Return the [x, y] coordinate for the center point of the cell that contains the specified text.  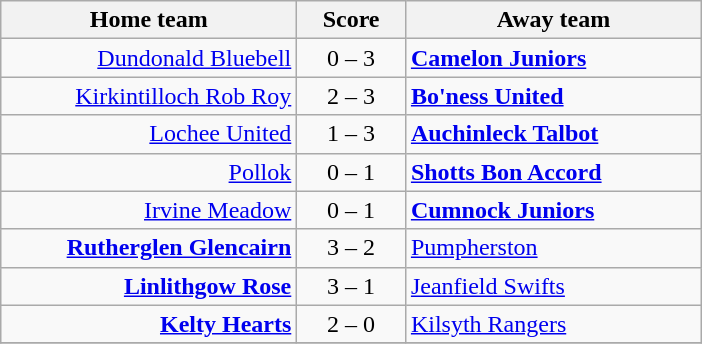
Dundonald Bluebell [149, 58]
Lochee United [149, 134]
Home team [149, 20]
Away team [553, 20]
Cumnock Juniors [553, 210]
Kirkintilloch Rob Roy [149, 96]
Rutherglen Glencairn [149, 248]
Linlithgow Rose [149, 286]
2 – 0 [352, 324]
Pollok [149, 172]
Pumpherston [553, 248]
Camelon Juniors [553, 58]
Jeanfield Swifts [553, 286]
Auchinleck Talbot [553, 134]
1 – 3 [352, 134]
Score [352, 20]
3 – 2 [352, 248]
3 – 1 [352, 286]
Kelty Hearts [149, 324]
Kilsyth Rangers [553, 324]
Irvine Meadow [149, 210]
0 – 3 [352, 58]
Shotts Bon Accord [553, 172]
Bo'ness United [553, 96]
2 – 3 [352, 96]
